Provide the [x, y] coordinate of the cell's center where the given text is located.  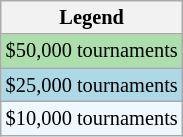
$10,000 tournaments [92, 118]
Legend [92, 17]
$50,000 tournaments [92, 51]
$25,000 tournaments [92, 85]
